Determine the [x, y] coordinate at the center of the cell enclosing the given text.  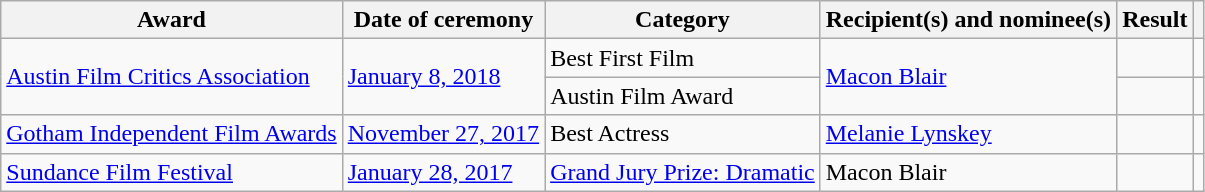
Melanie Lynskey [968, 134]
January 8, 2018 [443, 77]
Recipient(s) and nominee(s) [968, 20]
Austin Film Award [683, 96]
Gotham Independent Film Awards [172, 134]
Sundance Film Festival [172, 172]
Grand Jury Prize: Dramatic [683, 172]
Award [172, 20]
Category [683, 20]
Date of ceremony [443, 20]
Austin Film Critics Association [172, 77]
Result [1155, 20]
Best Actress [683, 134]
January 28, 2017 [443, 172]
Best First Film [683, 58]
November 27, 2017 [443, 134]
